Return the [X, Y] coordinate for the center point of the cell that contains the specified text.  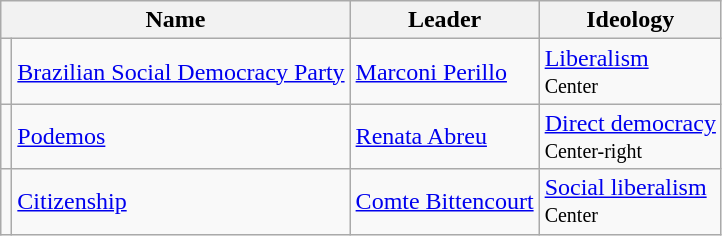
Brazilian Social Democracy Party [181, 72]
Podemos [181, 136]
Renata Abreu [444, 136]
Marconi Perillo [444, 72]
Social liberalismCenter [630, 202]
Ideology [630, 20]
Leader [444, 20]
LiberalismCenter [630, 72]
Citizenship [181, 202]
Comte Bittencourt [444, 202]
Direct democracyCenter-right [630, 136]
Name [176, 20]
